Identify which cell holds the provided text, then report its (x, y) central coordinate. 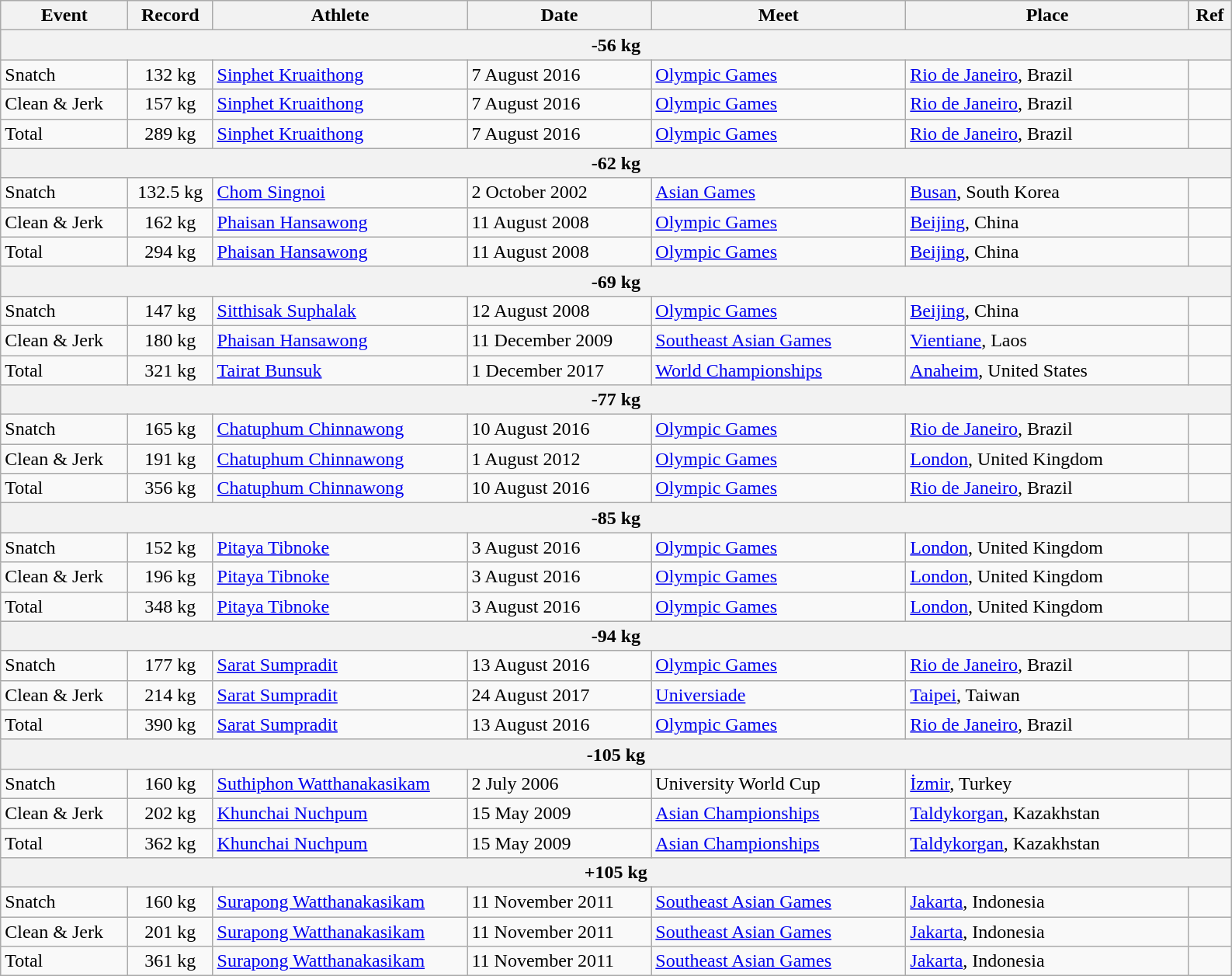
Vientiane, Laos (1047, 340)
Date (559, 16)
196 kg (171, 577)
-69 kg (616, 281)
362 kg (171, 842)
202 kg (171, 813)
132.5 kg (171, 193)
24 August 2017 (559, 695)
Event (64, 16)
Universiade (779, 695)
Tairat Bunsuk (340, 370)
Suthiphon Watthanakasikam (340, 783)
147 kg (171, 311)
289 kg (171, 134)
İzmir, Turkey (1047, 783)
Asian Games (779, 193)
321 kg (171, 370)
Athlete (340, 16)
Anaheim, United States (1047, 370)
390 kg (171, 724)
294 kg (171, 252)
World Championships (779, 370)
1 December 2017 (559, 370)
152 kg (171, 547)
-85 kg (616, 518)
1 August 2012 (559, 459)
180 kg (171, 340)
2 October 2002 (559, 193)
-94 kg (616, 636)
-62 kg (616, 163)
162 kg (171, 222)
Taipei, Taiwan (1047, 695)
-77 kg (616, 400)
177 kg (171, 665)
361 kg (171, 961)
132 kg (171, 75)
165 kg (171, 429)
Busan, South Korea (1047, 193)
356 kg (171, 488)
11 December 2009 (559, 340)
214 kg (171, 695)
Place (1047, 16)
2 July 2006 (559, 783)
348 kg (171, 606)
Record (171, 16)
157 kg (171, 104)
-56 kg (616, 45)
Meet (779, 16)
-105 kg (616, 754)
Ref (1209, 16)
12 August 2008 (559, 311)
+105 kg (616, 873)
Sitthisak Suphalak (340, 311)
Chom Singnoi (340, 193)
University World Cup (779, 783)
191 kg (171, 459)
201 kg (171, 932)
